From the cell containing the given text, extract its center point as [x, y] coordinate. 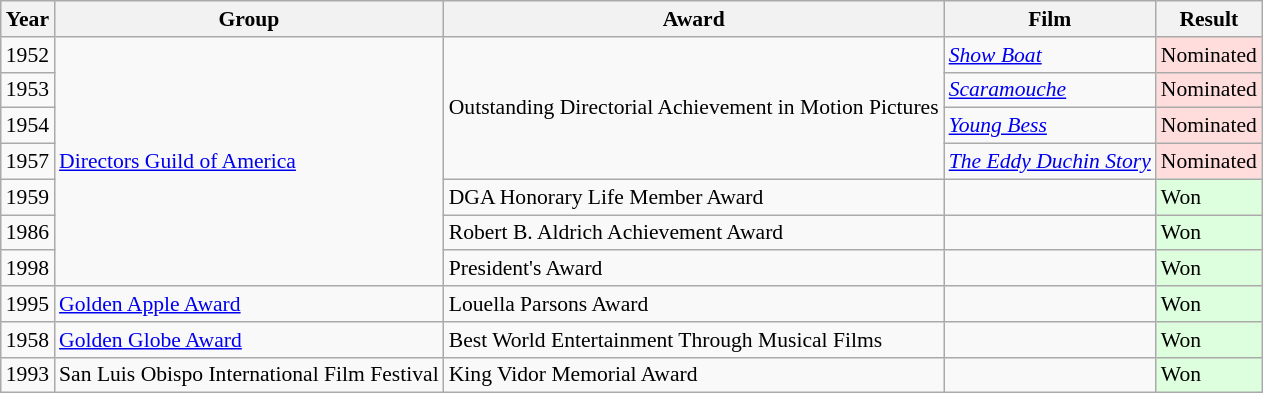
Film [1050, 19]
DGA Honorary Life Member Award [694, 197]
President's Award [694, 269]
1958 [28, 340]
San Luis Obispo International Film Festival [249, 375]
1952 [28, 55]
Group [249, 19]
Louella Parsons Award [694, 304]
Best World Entertainment Through Musical Films [694, 340]
The Eddy Duchin Story [1050, 162]
Show Boat [1050, 55]
1986 [28, 233]
1954 [28, 126]
Robert B. Aldrich Achievement Award [694, 233]
King Vidor Memorial Award [694, 375]
1953 [28, 90]
1998 [28, 269]
1995 [28, 304]
1959 [28, 197]
Directors Guild of America [249, 162]
Young Bess [1050, 126]
Scaramouche [1050, 90]
Golden Apple Award [249, 304]
Year [28, 19]
Outstanding Directorial Achievement in Motion Pictures [694, 108]
1957 [28, 162]
Award [694, 19]
Result [1209, 19]
Golden Globe Award [249, 340]
1993 [28, 375]
